Extract the (x, y) coordinate from the center of the cell holding the provided text.  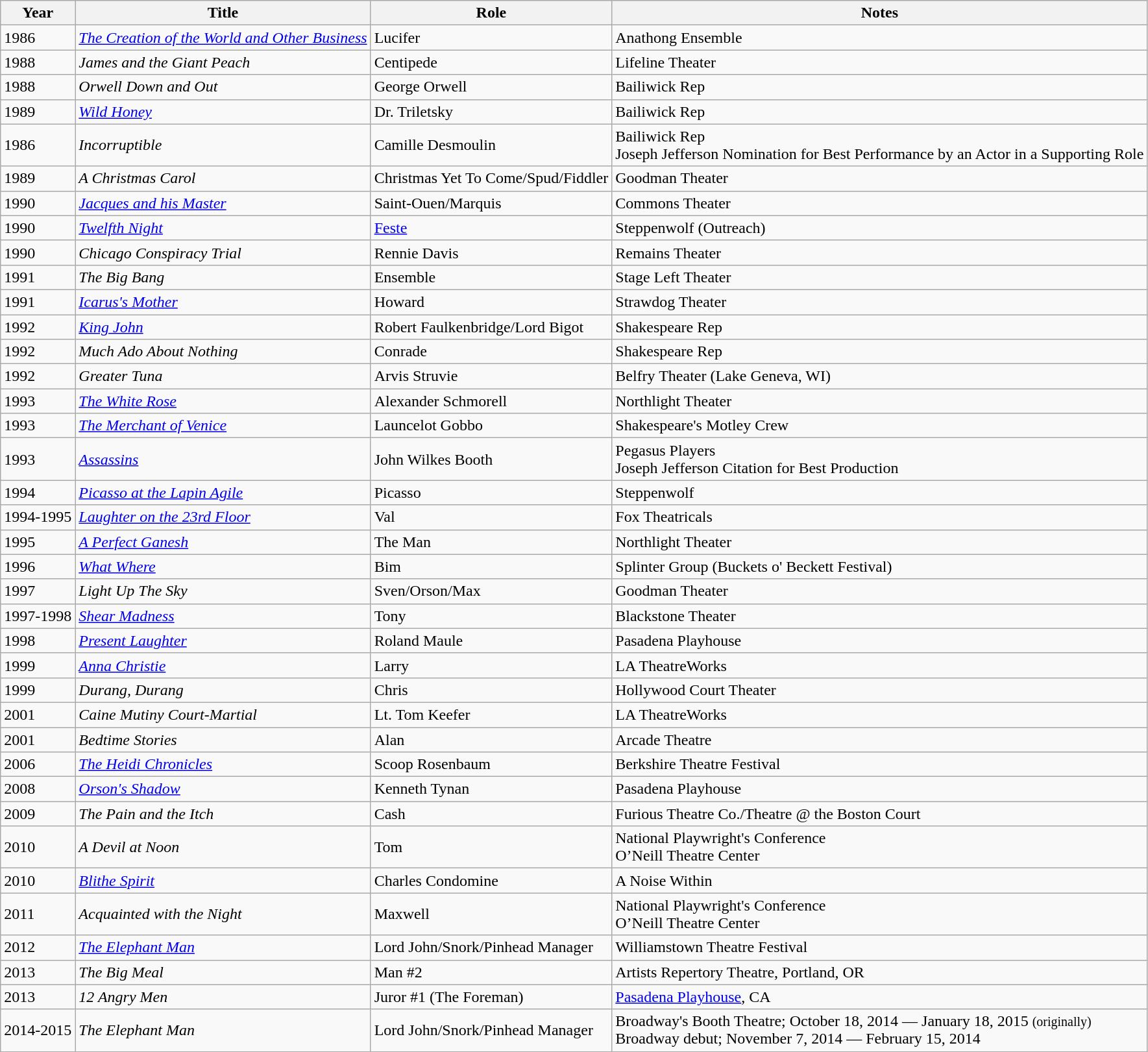
The Merchant of Venice (223, 426)
The Man (491, 542)
Feste (491, 228)
John Wilkes Booth (491, 459)
2008 (38, 789)
Wild Honey (223, 112)
Picasso at the Lapin Agile (223, 493)
Orwell Down and Out (223, 87)
Rennie Davis (491, 252)
Light Up The Sky (223, 591)
Berkshire Theatre Festival (880, 765)
James and the Giant Peach (223, 62)
Title (223, 13)
Conrade (491, 352)
Durang, Durang (223, 690)
Orson's Shadow (223, 789)
Ensemble (491, 277)
1997-1998 (38, 616)
Charles Condomine (491, 881)
Bim (491, 567)
Commons Theater (880, 203)
Scoop Rosenbaum (491, 765)
The Creation of the World and Other Business (223, 38)
Steppenwolf (Outreach) (880, 228)
Furious Theatre Co./Theatre @ the Boston Court (880, 814)
2012 (38, 948)
Shear Madness (223, 616)
Christmas Yet To Come/Spud/Fiddler (491, 178)
Anna Christie (223, 665)
1998 (38, 641)
Laughter on the 23rd Floor (223, 517)
Alexander Schmorell (491, 401)
Pegasus PlayersJoseph Jefferson Citation for Best Production (880, 459)
Notes (880, 13)
Remains Theater (880, 252)
Bedtime Stories (223, 739)
Centipede (491, 62)
Tony (491, 616)
Tom (491, 848)
2011 (38, 914)
Jacques and his Master (223, 203)
Robert Faulkenbridge/Lord Bigot (491, 326)
Dr. Triletsky (491, 112)
Icarus's Mother (223, 302)
Hollywood Court Theater (880, 690)
2006 (38, 765)
The Big Bang (223, 277)
Larry (491, 665)
A Noise Within (880, 881)
Twelfth Night (223, 228)
Role (491, 13)
Fox Theatricals (880, 517)
Acquainted with the Night (223, 914)
1996 (38, 567)
Caine Mutiny Court-Martial (223, 715)
Sven/Orson/Max (491, 591)
Arvis Struvie (491, 376)
Picasso (491, 493)
Lucifer (491, 38)
Year (38, 13)
Arcade Theatre (880, 739)
1994 (38, 493)
Roland Maule (491, 641)
Juror #1 (The Foreman) (491, 997)
Steppenwolf (880, 493)
2014-2015 (38, 1031)
Alan (491, 739)
Broadway's Booth Theatre; October 18, 2014 — January 18, 2015 (originally)Broadway debut; November 7, 2014 — February 15, 2014 (880, 1031)
Howard (491, 302)
Williamstown Theatre Festival (880, 948)
Greater Tuna (223, 376)
Blackstone Theater (880, 616)
Saint-Ouen/Marquis (491, 203)
The White Rose (223, 401)
Chris (491, 690)
Much Ado About Nothing (223, 352)
Blithe Spirit (223, 881)
Stage Left Theater (880, 277)
King John (223, 326)
A Devil at Noon (223, 848)
The Heidi Chronicles (223, 765)
A Perfect Ganesh (223, 542)
1994-1995 (38, 517)
A Christmas Carol (223, 178)
Anathong Ensemble (880, 38)
Present Laughter (223, 641)
2009 (38, 814)
Artists Repertory Theatre, Portland, OR (880, 972)
Strawdog Theater (880, 302)
Incorruptible (223, 145)
Launcelot Gobbo (491, 426)
The Big Meal (223, 972)
George Orwell (491, 87)
Lifeline Theater (880, 62)
Kenneth Tynan (491, 789)
Camille Desmoulin (491, 145)
12 Angry Men (223, 997)
Pasadena Playhouse, CA (880, 997)
1997 (38, 591)
Lt. Tom Keefer (491, 715)
Man #2 (491, 972)
Assassins (223, 459)
Val (491, 517)
Bailiwick RepJoseph Jefferson Nomination for Best Performance by an Actor in a Supporting Role (880, 145)
Maxwell (491, 914)
1995 (38, 542)
What Where (223, 567)
Splinter Group (Buckets o' Beckett Festival) (880, 567)
Shakespeare's Motley Crew (880, 426)
The Pain and the Itch (223, 814)
Cash (491, 814)
Belfry Theater (Lake Geneva, WI) (880, 376)
Chicago Conspiracy Trial (223, 252)
